Identify which cell holds the provided text, then report its [x, y] central coordinate. 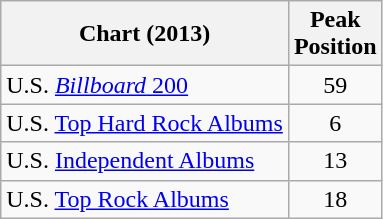
U.S. Top Rock Albums [145, 199]
U.S. Billboard 200 [145, 85]
59 [335, 85]
Chart (2013) [145, 34]
PeakPosition [335, 34]
U.S. Top Hard Rock Albums [145, 123]
U.S. Independent Albums [145, 161]
13 [335, 161]
6 [335, 123]
18 [335, 199]
